Find where the given text appears and provide that cell's center as (X, Y) coordinate. 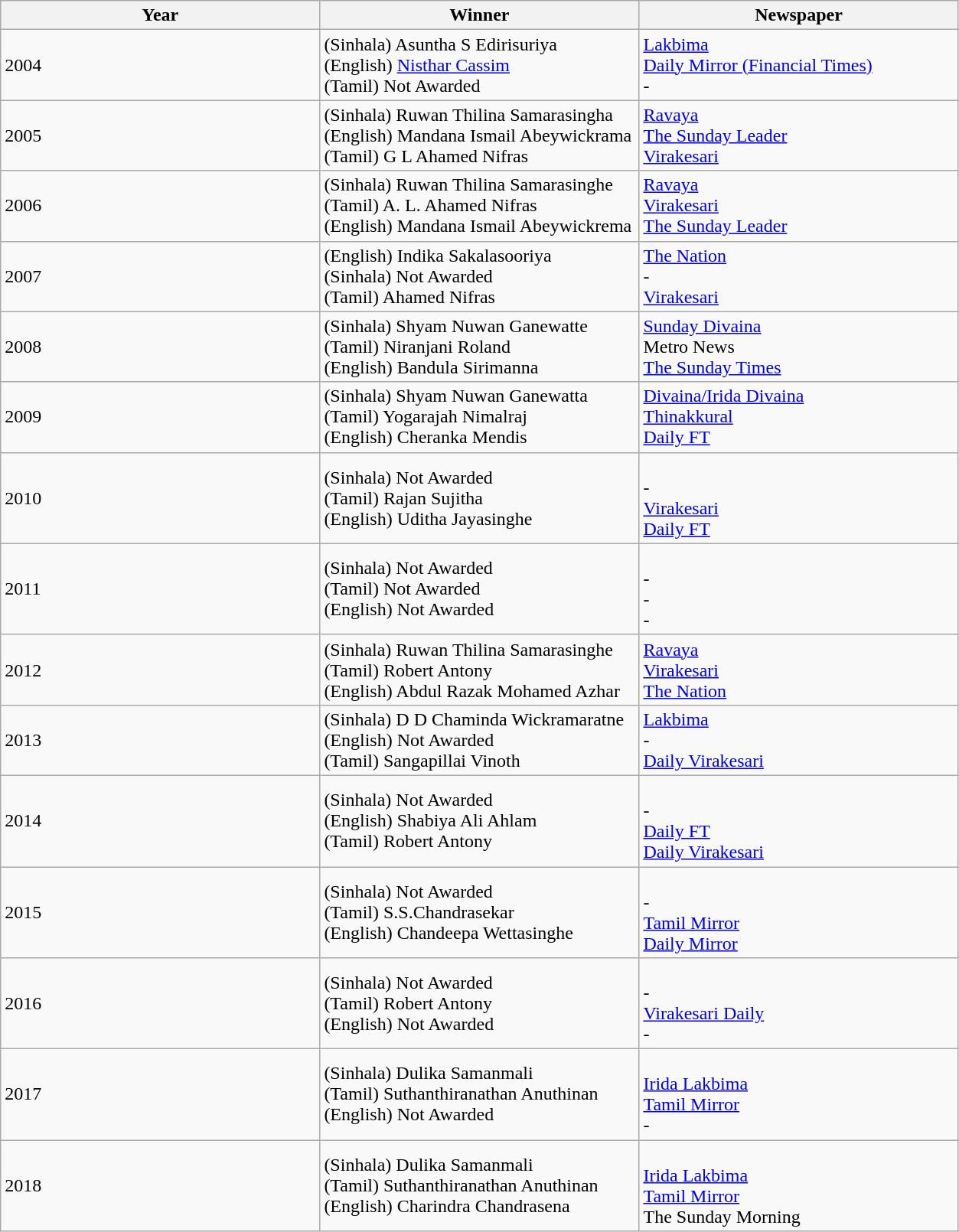
2008 (161, 347)
(Sinhala) Not Awarded(Tamil) S.S.Chandrasekar(English) Chandeepa Wettasinghe (479, 912)
Sunday DivainaMetro NewsThe Sunday Times (799, 347)
2016 (161, 1004)
(Sinhala) Dulika Samanmali(Tamil) Suthanthiranathan Anuthinan(English) Charindra Chandrasena (479, 1186)
Lakbima-Daily Virakesari (799, 740)
2010 (161, 497)
-Tamil MirrorDaily Mirror (799, 912)
(Sinhala) D D Chaminda Wickramaratne(English) Not Awarded(Tamil) Sangapillai Vinoth (479, 740)
(Sinhala) Not Awarded(English) Shabiya Ali Ahlam(Tamil) Robert Antony (479, 820)
2012 (161, 670)
RavayaVirakesariThe Nation (799, 670)
2018 (161, 1186)
LakbimaDaily Mirror (Financial Times)- (799, 65)
(Sinhala) Dulika Samanmali(Tamil) Suthanthiranathan Anuthinan(English) Not Awarded (479, 1094)
-VirakesariDaily FT (799, 497)
2011 (161, 589)
(Sinhala) Shyam Nuwan Ganewatte(Tamil) Niranjani Roland(English) Bandula Sirimanna (479, 347)
-Daily FTDaily Virakesari (799, 820)
Winner (479, 15)
2006 (161, 206)
(Sinhala) Ruwan Thilina Samarasinghe(Tamil) Robert Antony(English) Abdul Razak Mohamed Azhar (479, 670)
Irida LakbimaTamil MirrorThe Sunday Morning (799, 1186)
2013 (161, 740)
The Nation-Virakesari (799, 276)
2009 (161, 417)
(Sinhala) Not Awarded(Tamil) Robert Antony(English) Not Awarded (479, 1004)
Divaina/Irida DivainaThinakkuralDaily FT (799, 417)
2007 (161, 276)
(Sinhala) Not Awarded(Tamil) Not Awarded(English) Not Awarded (479, 589)
(Sinhala) Ruwan Thilina Samarasinghe(Tamil) A. L. Ahamed Nifras(English) Mandana Ismail Abeywickrema (479, 206)
Irida LakbimaTamil Mirror- (799, 1094)
Newspaper (799, 15)
2017 (161, 1094)
--- (799, 589)
Year (161, 15)
2005 (161, 135)
2014 (161, 820)
(Sinhala) Asuntha S Edirisuriya(English) Nisthar Cassim(Tamil) Not Awarded (479, 65)
2004 (161, 65)
(Sinhala) Shyam Nuwan Ganewatta(Tamil) Yogarajah Nimalraj(English) Cheranka Mendis (479, 417)
2015 (161, 912)
RavayaVirakesariThe Sunday Leader (799, 206)
(Sinhala) Not Awarded(Tamil) Rajan Sujitha(English) Uditha Jayasinghe (479, 497)
(Sinhala) Ruwan Thilina Samarasingha(English) Mandana Ismail Abeywickrama(Tamil) G L Ahamed Nifras (479, 135)
RavayaThe Sunday LeaderVirakesari (799, 135)
-Virakesari Daily- (799, 1004)
(English) Indika Sakalasooriya(Sinhala) Not Awarded(Tamil) Ahamed Nifras (479, 276)
